Extract the [X, Y] coordinate from the center of the cell holding the provided text.  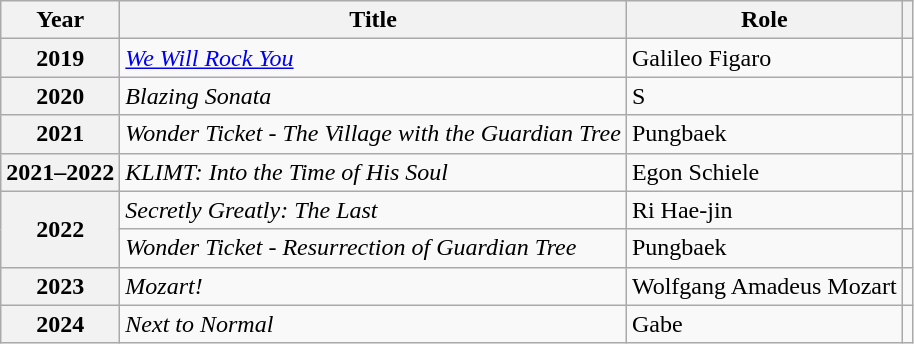
We Will Rock You [374, 58]
Blazing Sonata [374, 96]
Secretly Greatly: The Last [374, 210]
S [764, 96]
2024 [60, 324]
Next to Normal [374, 324]
2023 [60, 286]
Galileo Figaro [764, 58]
Title [374, 20]
Mozart! [374, 286]
Wonder Ticket - The Village with the Guardian Tree [374, 134]
Ri Hae-jin [764, 210]
Role [764, 20]
2020 [60, 96]
Gabe [764, 324]
Wonder Ticket - Resurrection of Guardian Tree [374, 248]
2021 [60, 134]
Egon Schiele [764, 172]
2021–2022 [60, 172]
KLIMT: Into the Time of His Soul [374, 172]
2019 [60, 58]
Wolfgang Amadeus Mozart [764, 286]
2022 [60, 229]
Year [60, 20]
